Identify which cell holds the provided text, then report its (X, Y) central coordinate. 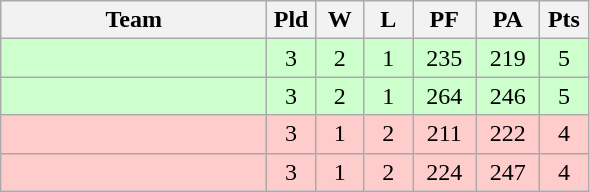
W (340, 20)
246 (508, 96)
PA (508, 20)
Pld (292, 20)
211 (444, 134)
264 (444, 96)
247 (508, 172)
PF (444, 20)
219 (508, 58)
L (388, 20)
224 (444, 172)
222 (508, 134)
235 (444, 58)
Pts (564, 20)
Team (134, 20)
